Determine the (x, y) coordinate at the center of the cell enclosing the given text.  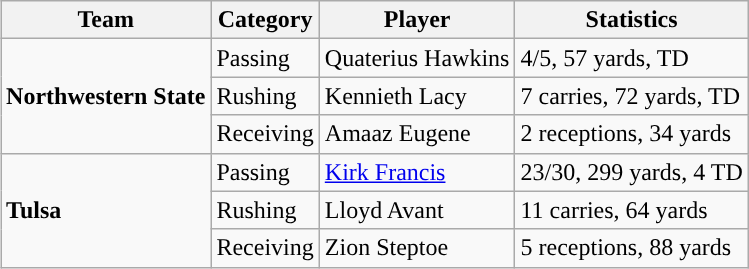
Tulsa (106, 210)
23/30, 299 yards, 4 TD (632, 172)
Statistics (632, 20)
Player (417, 20)
Category (265, 20)
Northwestern State (106, 96)
4/5, 57 yards, TD (632, 58)
Amaaz Eugene (417, 134)
Quaterius Hawkins (417, 58)
Team (106, 20)
Kennieth Lacy (417, 96)
5 receptions, 88 yards (632, 248)
7 carries, 72 yards, TD (632, 96)
Lloyd Avant (417, 210)
11 carries, 64 yards (632, 210)
Zion Steptoe (417, 248)
2 receptions, 34 yards (632, 134)
Kirk Francis (417, 172)
